Detect which cell encompasses the target text, then output its [X, Y] center coordinate. 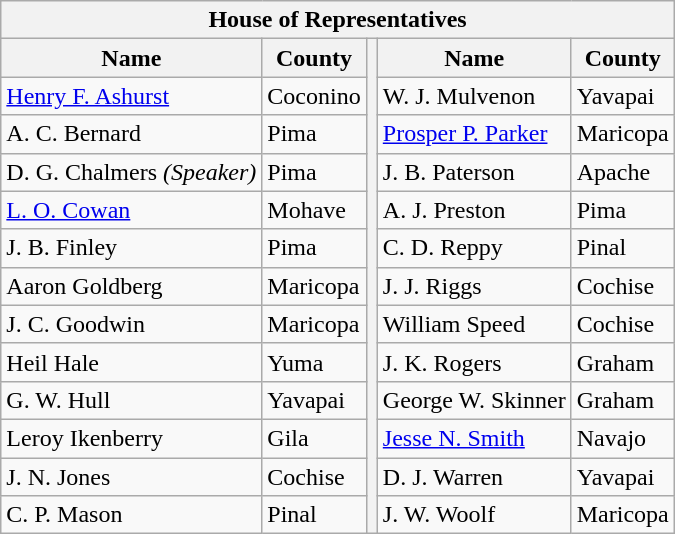
Apache [622, 172]
G. W. Hull [132, 400]
J. W. Woolf [474, 515]
Heil Hale [132, 362]
Jesse N. Smith [474, 438]
A. J. Preston [474, 210]
Aaron Goldberg [132, 286]
Gila [314, 438]
Prosper P. Parker [474, 134]
A. C. Bernard [132, 134]
House of Representatives [338, 20]
J. B. Paterson [474, 172]
C. P. Mason [132, 515]
Coconino [314, 96]
C. D. Reppy [474, 248]
L. O. Cowan [132, 210]
D. G. Chalmers (Speaker) [132, 172]
J. B. Finley [132, 248]
J. J. Riggs [474, 286]
W. J. Mulvenon [474, 96]
Yuma [314, 362]
Leroy Ikenberry [132, 438]
Henry F. Ashurst [132, 96]
William Speed [474, 324]
Navajo [622, 438]
George W. Skinner [474, 400]
J. K. Rogers [474, 362]
D. J. Warren [474, 477]
J. N. Jones [132, 477]
Mohave [314, 210]
J. C. Goodwin [132, 324]
